Return the (X, Y) coordinate for the center point of the cell that contains the specified text.  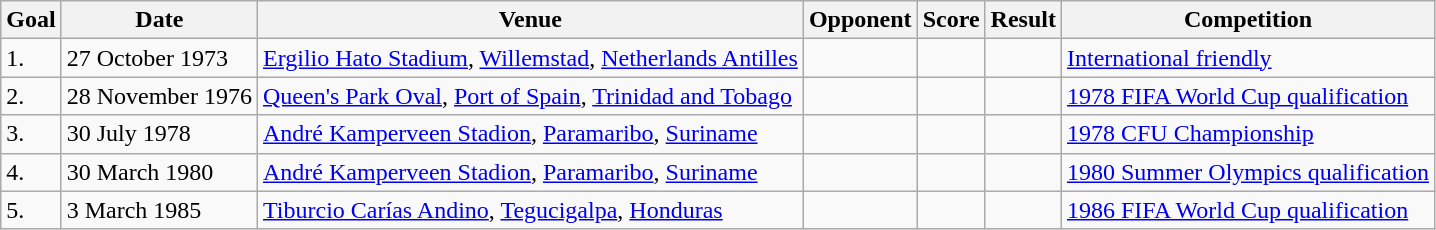
Competition (1248, 20)
28 November 1976 (159, 96)
Venue (531, 20)
International friendly (1248, 58)
1. (31, 58)
Ergilio Hato Stadium, Willemstad, Netherlands Antilles (531, 58)
1978 CFU Championship (1248, 134)
Date (159, 20)
Opponent (860, 20)
30 July 1978 (159, 134)
Score (951, 20)
1986 FIFA World Cup qualification (1248, 210)
3 March 1985 (159, 210)
3. (31, 134)
Tiburcio Carías Andino, Tegucigalpa, Honduras (531, 210)
2. (31, 96)
30 March 1980 (159, 172)
4. (31, 172)
5. (31, 210)
Goal (31, 20)
1978 FIFA World Cup qualification (1248, 96)
27 October 1973 (159, 58)
Queen's Park Oval, Port of Spain, Trinidad and Tobago (531, 96)
Result (1023, 20)
1980 Summer Olympics qualification (1248, 172)
